Return the [X, Y] coordinate for the center point of the cell that contains the specified text.  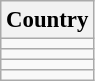
Country [48, 20]
